Extract the [x, y] coordinate from the center of the cell holding the provided text.  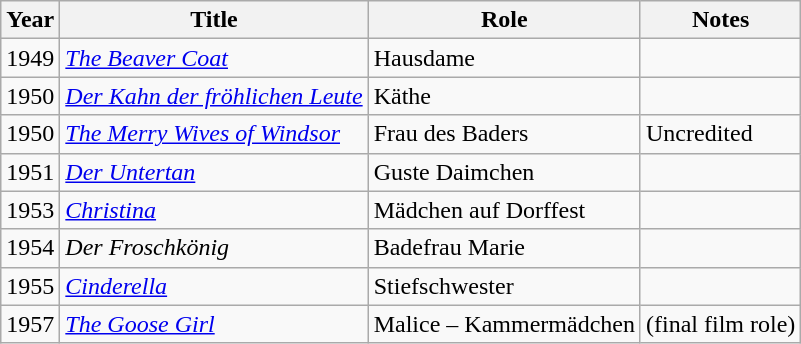
Year [30, 20]
1957 [30, 324]
Malice – Kammermädchen [504, 324]
1955 [30, 286]
Notes [720, 20]
The Goose Girl [214, 324]
Der Froschkönig [214, 248]
Der Untertan [214, 172]
1949 [30, 58]
Title [214, 20]
Badefrau Marie [504, 248]
Mädchen auf Dorffest [504, 210]
Frau des Baders [504, 134]
Der Kahn der fröhlichen Leute [214, 96]
The Beaver Coat [214, 58]
Uncredited [720, 134]
Käthe [504, 96]
Cinderella [214, 286]
Christina [214, 210]
Role [504, 20]
1951 [30, 172]
1953 [30, 210]
The Merry Wives of Windsor [214, 134]
Hausdame [504, 58]
Stiefschwester [504, 286]
(final film role) [720, 324]
1954 [30, 248]
Guste Daimchen [504, 172]
